Provide the [x, y] coordinate of the cell's center where the given text is located.  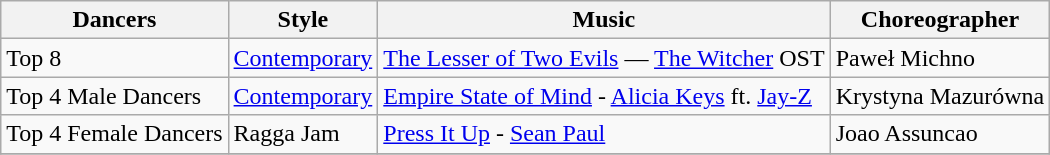
Krystyna Mazurówna [940, 96]
Press It Up - Sean Paul [604, 134]
Top 4 Female Dancers [114, 134]
Music [604, 20]
Top 8 [114, 58]
Top 4 Male Dancers [114, 96]
Ragga Jam [303, 134]
Empire State of Mind - Alicia Keys ft. Jay-Z [604, 96]
Style [303, 20]
Dancers [114, 20]
Paweł Michno [940, 58]
Joao Assuncao [940, 134]
The Lesser of Two Evils — The Witcher OST [604, 58]
Choreographer [940, 20]
